Search for the cell housing the specified text and yield its [X, Y] center coordinate. 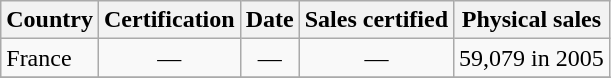
Sales certified [376, 20]
Date [270, 20]
Certification [169, 20]
France [50, 58]
Country [50, 20]
Physical sales [532, 20]
59,079 in 2005 [532, 58]
